From the cell containing the given text, extract its center point as [X, Y] coordinate. 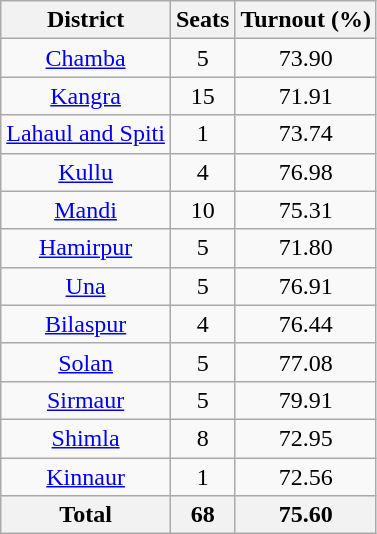
Shimla [86, 438]
71.80 [306, 248]
Sirmaur [86, 400]
8 [202, 438]
Bilaspur [86, 324]
Hamirpur [86, 248]
Turnout (%) [306, 20]
76.44 [306, 324]
Una [86, 286]
75.31 [306, 210]
72.56 [306, 477]
Chamba [86, 58]
75.60 [306, 515]
73.90 [306, 58]
Kangra [86, 96]
76.91 [306, 286]
Solan [86, 362]
71.91 [306, 96]
Kullu [86, 172]
Total [86, 515]
79.91 [306, 400]
Mandi [86, 210]
Seats [202, 20]
76.98 [306, 172]
77.08 [306, 362]
73.74 [306, 134]
15 [202, 96]
Lahaul and Spiti [86, 134]
District [86, 20]
68 [202, 515]
10 [202, 210]
Kinnaur [86, 477]
72.95 [306, 438]
